Determine the [X, Y] coordinate at the center of the cell enclosing the given text.  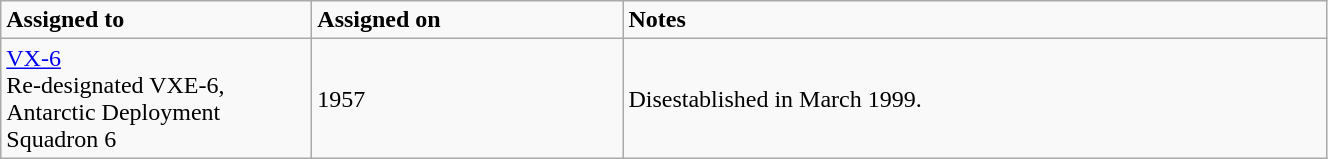
Notes [975, 20]
Assigned to [156, 20]
Disestablished in March 1999. [975, 98]
VX-6Re-designated VXE-6, Antarctic Deployment Squadron 6 [156, 98]
1957 [468, 98]
Assigned on [468, 20]
